Pinpoint the cell where the given text exists, returning its [X, Y] midpoint coordinate. 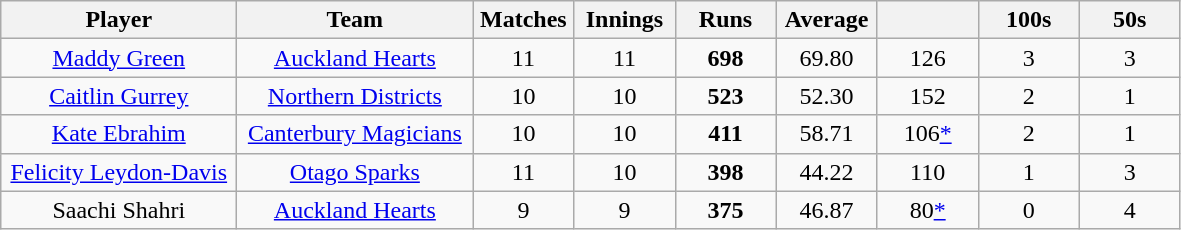
4 [1130, 210]
126 [928, 58]
Caitlin Gurrey [119, 96]
398 [726, 172]
Kate Ebrahim [119, 134]
411 [726, 134]
100s [1028, 20]
46.87 [826, 210]
Felicity Leydon-Davis [119, 172]
Otago Sparks [355, 172]
110 [928, 172]
80* [928, 210]
375 [726, 210]
Canterbury Magicians [355, 134]
Maddy Green [119, 58]
Average [826, 20]
69.80 [826, 58]
523 [726, 96]
Saachi Shahri [119, 210]
152 [928, 96]
Matches [524, 20]
52.30 [826, 96]
Innings [624, 20]
Northern Districts [355, 96]
Runs [726, 20]
Team [355, 20]
50s [1130, 20]
44.22 [826, 172]
0 [1028, 210]
Player [119, 20]
106* [928, 134]
58.71 [826, 134]
698 [726, 58]
